Search for the cell housing the specified text and yield its (X, Y) center coordinate. 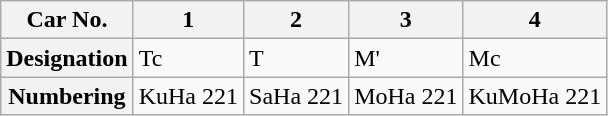
Tc (188, 58)
KuHa 221 (188, 96)
Car No. (67, 20)
MoHa 221 (406, 96)
SaHa 221 (296, 96)
Numbering (67, 96)
1 (188, 20)
4 (535, 20)
2 (296, 20)
Mc (535, 58)
Designation (67, 58)
M' (406, 58)
KuMoHa 221 (535, 96)
T (296, 58)
3 (406, 20)
